Identify which cell holds the provided text, then report its [X, Y] central coordinate. 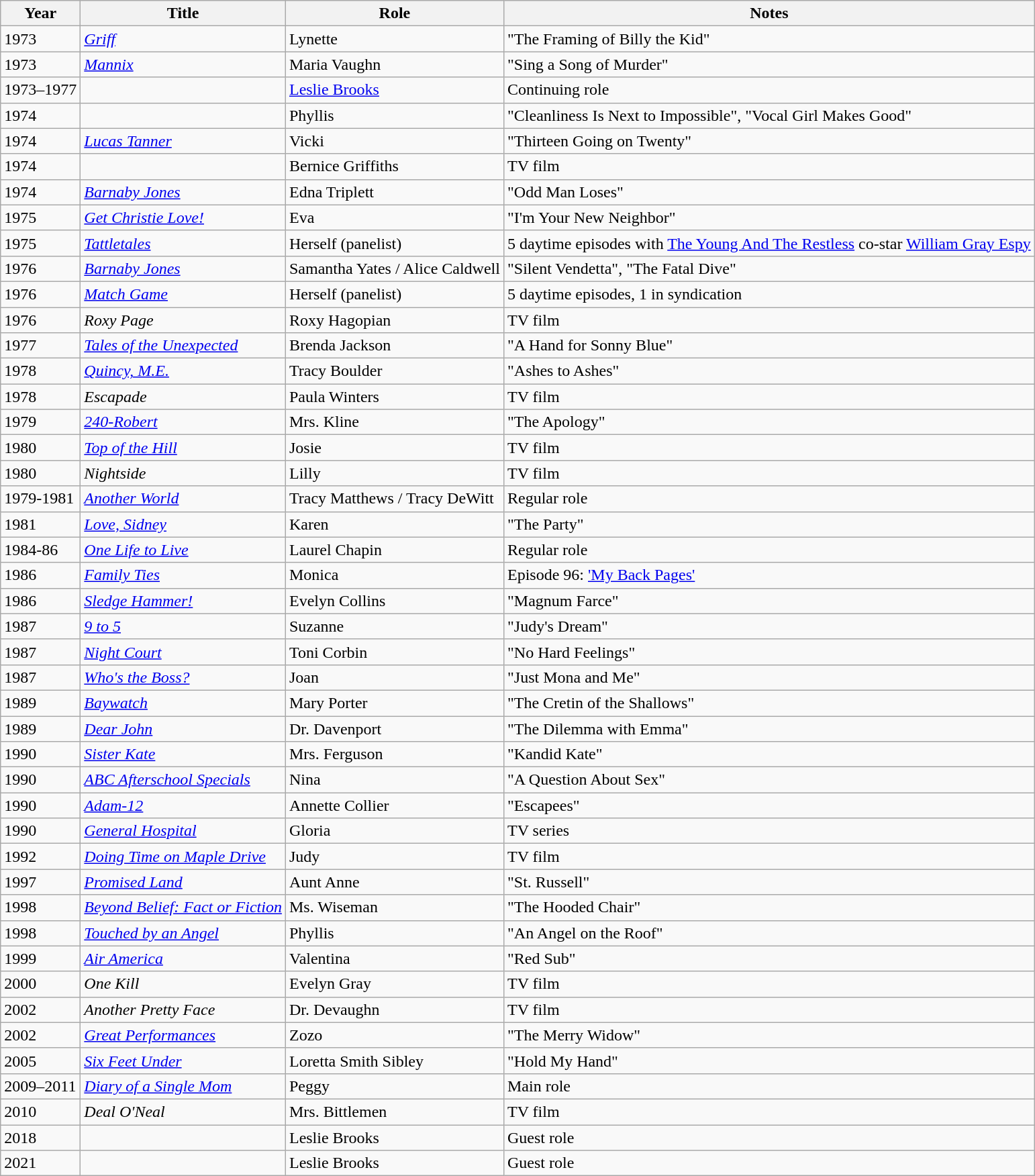
Dear John [183, 728]
Paula Winters [395, 397]
Roxy Hagopian [395, 320]
Beyond Belief: Fact or Fiction [183, 908]
Karen [395, 524]
2010 [40, 1112]
9 to 5 [183, 626]
"St. Russell" [769, 882]
Episode 96: 'My Back Pages' [769, 575]
Loretta Smith Sibley [395, 1061]
Peggy [395, 1086]
Evelyn Gray [395, 984]
1981 [40, 524]
Brenda Jackson [395, 346]
Family Ties [183, 575]
Love, Sidney [183, 524]
Title [183, 13]
"A Question About Sex" [769, 780]
"Cleanliness Is Next to Impossible", "Vocal Girl Makes Good" [769, 115]
Match Game [183, 294]
Lilly [395, 473]
One Life to Live [183, 550]
Another World [183, 499]
Promised Land [183, 882]
"Kandid Kate" [769, 754]
"Silent Vendetta", "The Fatal Dive" [769, 268]
Adam-12 [183, 805]
2005 [40, 1061]
Dr. Devaughn [395, 1010]
Notes [769, 13]
Year [40, 13]
Mrs. Ferguson [395, 754]
1984-86 [40, 550]
Role [395, 13]
"The Party" [769, 524]
Gloria [395, 831]
Roxy Page [183, 320]
Quincy, M.E. [183, 371]
Zozo [395, 1035]
1979 [40, 422]
"Judy's Dream" [769, 626]
Tales of the Unexpected [183, 346]
Edna Triplett [395, 192]
Laurel Chapin [395, 550]
Lynette [395, 39]
General Hospital [183, 831]
Who's the Boss? [183, 677]
Lucas Tanner [183, 141]
1979-1981 [40, 499]
"A Hand for Sonny Blue" [769, 346]
240-Robert [183, 422]
Mary Porter [395, 703]
Annette Collier [395, 805]
"The Framing of Billy the Kid" [769, 39]
Josie [395, 448]
1992 [40, 856]
"Odd Man Loses" [769, 192]
Night Court [183, 652]
1977 [40, 346]
Sledge Hammer! [183, 601]
Baywatch [183, 703]
Top of the Hill [183, 448]
ABC Afterschool Specials [183, 780]
Griff [183, 39]
2000 [40, 984]
"No Hard Feelings" [769, 652]
Dr. Davenport [395, 728]
Eva [395, 217]
Monica [395, 575]
5 daytime episodes, 1 in syndication [769, 294]
Sister Kate [183, 754]
2018 [40, 1138]
Mannix [183, 64]
Six Feet Under [183, 1061]
Get Christie Love! [183, 217]
Suzanne [395, 626]
Maria Vaughn [395, 64]
Toni Corbin [395, 652]
Deal O'Neal [183, 1112]
"Magnum Farce" [769, 601]
Bernice Griffiths [395, 166]
Tracy Matthews / Tracy DeWitt [395, 499]
Mrs. Kline [395, 422]
1973–1977 [40, 90]
TV series [769, 831]
Main role [769, 1086]
2009–2011 [40, 1086]
Valentina [395, 959]
Air America [183, 959]
Diary of a Single Mom [183, 1086]
"Thirteen Going on Twenty" [769, 141]
Tattletales [183, 243]
Continuing role [769, 90]
Tracy Boulder [395, 371]
Doing Time on Maple Drive [183, 856]
1997 [40, 882]
5 daytime episodes with The Young And The Restless co-star William Gray Espy [769, 243]
Touched by an Angel [183, 933]
Judy [395, 856]
"Sing a Song of Murder" [769, 64]
Another Pretty Face [183, 1010]
"The Cretin of the Shallows" [769, 703]
"The Dilemma with Emma" [769, 728]
"I'm Your New Neighbor" [769, 217]
"Just Mona and Me" [769, 677]
Aunt Anne [395, 882]
Mrs. Bittlemen [395, 1112]
Evelyn Collins [395, 601]
Joan [395, 677]
"Hold My Hand" [769, 1061]
"An Angel on the Roof" [769, 933]
Nightside [183, 473]
"The Apology" [769, 422]
Great Performances [183, 1035]
"The Hooded Chair" [769, 908]
Nina [395, 780]
2021 [40, 1163]
One Kill [183, 984]
"Red Sub" [769, 959]
Samantha Yates / Alice Caldwell [395, 268]
Vicki [395, 141]
"The Merry Widow" [769, 1035]
1999 [40, 959]
"Escapees" [769, 805]
"Ashes to Ashes" [769, 371]
Ms. Wiseman [395, 908]
Escapade [183, 397]
